Extract the (x, y) coordinate from the center of the cell holding the provided text.  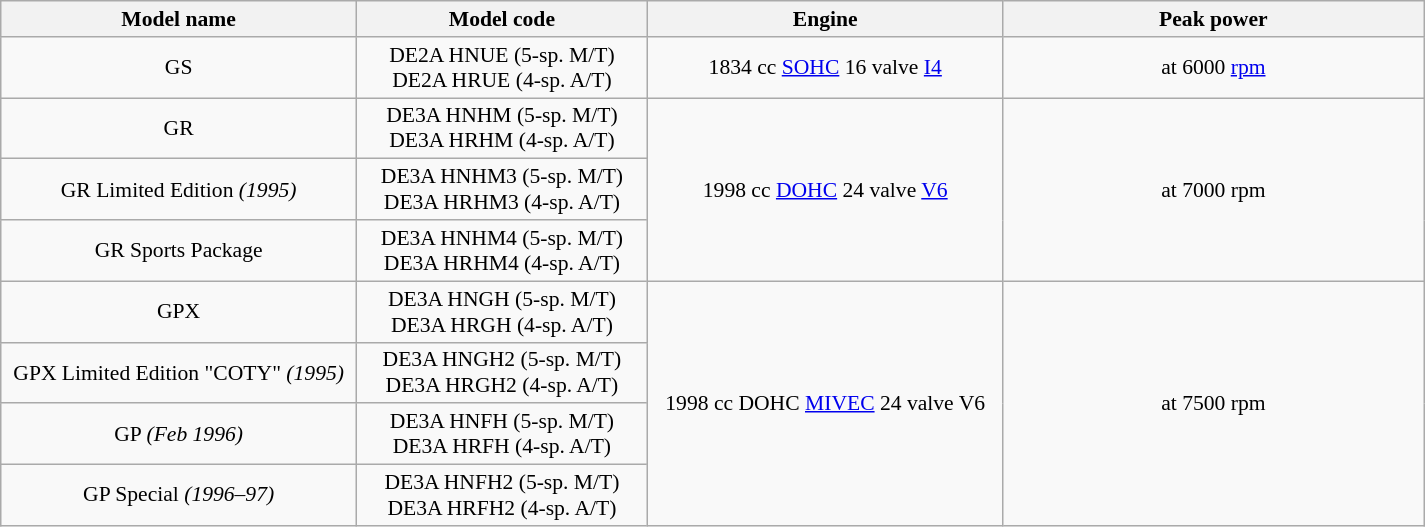
Model name (179, 19)
DE3A HNHM (5-sp. M/T)DE3A HRHM (4-sp. A/T) (502, 128)
DE3A HNFH2 (5-sp. M/T)DE3A HRFH2 (4-sp. A/T) (502, 496)
DE2A HNUE (5-sp. M/T)DE2A HRUE (4-sp. A/T) (502, 68)
GPX Limited Edition "COTY" (1995) (179, 372)
DE3A HNGH (5-sp. M/T)DE3A HRGH (4-sp. A/T) (502, 312)
DE3A HNGH2 (5-sp. M/T)DE3A HRGH2 (4-sp. A/T) (502, 372)
at 7500 rpm (1214, 403)
1834 cc SOHC 16 valve I4 (825, 68)
Model code (502, 19)
1998 cc DOHC 24 valve V6 (825, 190)
GR Sports Package (179, 250)
1998 cc DOHC MIVEC 24 valve V6 (825, 403)
GR Limited Edition (1995) (179, 190)
GS (179, 68)
Engine (825, 19)
GPX (179, 312)
DE3A HNHM4 (5-sp. M/T)DE3A HRHM4 (4-sp. A/T) (502, 250)
Peak power (1214, 19)
at 6000 rpm (1214, 68)
DE3A HNHM3 (5-sp. M/T)DE3A HRHM3 (4-sp. A/T) (502, 190)
DE3A HNFH (5-sp. M/T)DE3A HRFH (4-sp. A/T) (502, 434)
GR (179, 128)
at 7000 rpm (1214, 190)
GP Special (1996–97) (179, 496)
GP (Feb 1996) (179, 434)
